Extract the [X, Y] coordinate from the center of the cell holding the provided text.  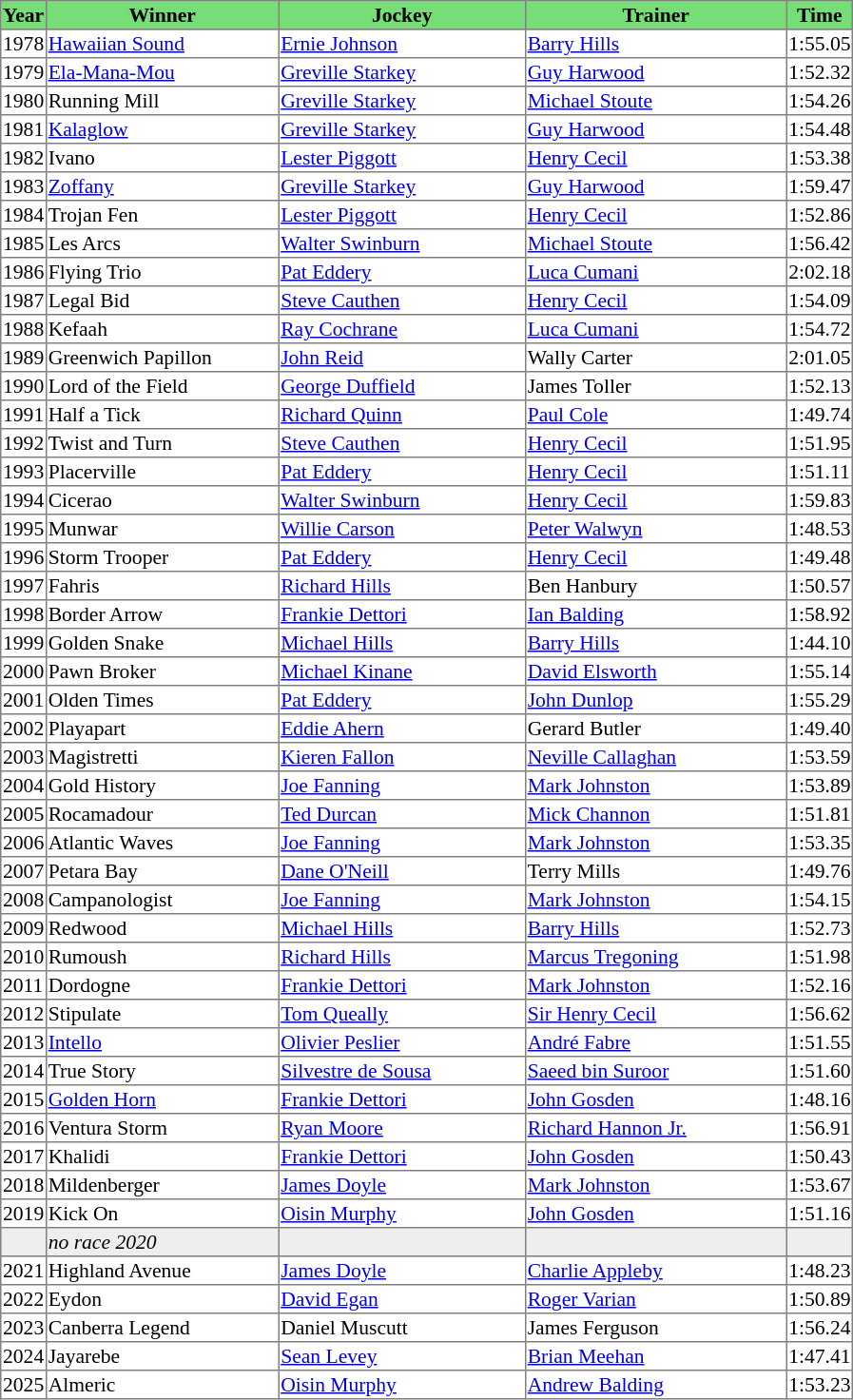
2012 [24, 1014]
2010 [24, 957]
1994 [24, 500]
1:51.98 [820, 957]
2024 [24, 1356]
Redwood [162, 928]
1995 [24, 529]
Twist and Turn [162, 443]
1:54.26 [820, 101]
Pawn Broker [162, 671]
1:51.16 [820, 1214]
True Story [162, 1071]
Campanologist [162, 900]
1:55.05 [820, 44]
Wally Carter [655, 358]
2022 [24, 1299]
1990 [24, 386]
Ivano [162, 158]
John Dunlop [655, 700]
2:01.05 [820, 358]
2009 [24, 928]
1:52.73 [820, 928]
1:56.42 [820, 243]
Kieren Fallon [402, 757]
1:59.83 [820, 500]
Paul Cole [655, 415]
Mildenberger [162, 1185]
Rocamadour [162, 814]
Greenwich Papillon [162, 358]
1987 [24, 301]
Border Arrow [162, 614]
Ted Durcan [402, 814]
Golden Snake [162, 643]
Ela-Mana-Mou [162, 72]
Highland Avenue [162, 1271]
1:52.16 [820, 985]
1:56.91 [820, 1128]
1:54.48 [820, 129]
2002 [24, 729]
1:44.10 [820, 643]
Golden Horn [162, 1099]
1:53.59 [820, 757]
Atlantic Waves [162, 843]
Ben Hanbury [655, 586]
1:53.23 [820, 1385]
James Ferguson [655, 1328]
1982 [24, 158]
2011 [24, 985]
1:51.60 [820, 1071]
no race 2020 [162, 1242]
Stipulate [162, 1014]
1:49.48 [820, 557]
Canberra Legend [162, 1328]
Munwar [162, 529]
Storm Trooper [162, 557]
1986 [24, 272]
Trojan Fen [162, 215]
Playapart [162, 729]
1:51.55 [820, 1042]
Saeed bin Suroor [655, 1071]
Peter Walwyn [655, 529]
Tom Queally [402, 1014]
Dane O'Neill [402, 871]
2016 [24, 1128]
Year [24, 15]
1:49.40 [820, 729]
Time [820, 15]
1996 [24, 557]
Willie Carson [402, 529]
1:59.47 [820, 186]
Ryan Moore [402, 1128]
1:48.16 [820, 1099]
1:51.95 [820, 443]
Kefaah [162, 329]
1993 [24, 472]
Fahris [162, 586]
Olden Times [162, 700]
Placerville [162, 472]
Ian Balding [655, 614]
1:54.09 [820, 301]
Eydon [162, 1299]
1:53.38 [820, 158]
2006 [24, 843]
John Reid [402, 358]
Sean Levey [402, 1356]
1:52.13 [820, 386]
1983 [24, 186]
Terry Mills [655, 871]
Neville Callaghan [655, 757]
Richard Quinn [402, 415]
2000 [24, 671]
Intello [162, 1042]
2019 [24, 1214]
1:50.57 [820, 586]
1:54.72 [820, 329]
2021 [24, 1271]
1:47.41 [820, 1356]
Ray Cochrane [402, 329]
Les Arcs [162, 243]
1978 [24, 44]
Silvestre de Sousa [402, 1071]
Ernie Johnson [402, 44]
1999 [24, 643]
1997 [24, 586]
1998 [24, 614]
Jockey [402, 15]
2023 [24, 1328]
1989 [24, 358]
Sir Henry Cecil [655, 1014]
Jayarebe [162, 1356]
1:56.62 [820, 1014]
1979 [24, 72]
1:55.14 [820, 671]
1991 [24, 415]
2005 [24, 814]
Khalidi [162, 1157]
1981 [24, 129]
Petara Bay [162, 871]
1:49.74 [820, 415]
2008 [24, 900]
Trainer [655, 15]
1:51.81 [820, 814]
Lord of the Field [162, 386]
1:58.92 [820, 614]
1988 [24, 329]
1:50.89 [820, 1299]
2013 [24, 1042]
Winner [162, 15]
2001 [24, 700]
1:53.89 [820, 786]
Marcus Tregoning [655, 957]
Magistretti [162, 757]
1:52.32 [820, 72]
1984 [24, 215]
2018 [24, 1185]
1:52.86 [820, 215]
Almeric [162, 1385]
David Egan [402, 1299]
2017 [24, 1157]
2015 [24, 1099]
2007 [24, 871]
Mick Channon [655, 814]
2003 [24, 757]
Kalaglow [162, 129]
1:53.67 [820, 1185]
George Duffield [402, 386]
1985 [24, 243]
1:54.15 [820, 900]
Hawaiian Sound [162, 44]
1:56.24 [820, 1328]
1:53.35 [820, 843]
Gerard Butler [655, 729]
Flying Trio [162, 272]
Roger Varian [655, 1299]
Richard Hannon Jr. [655, 1128]
Half a Tick [162, 415]
2025 [24, 1385]
James Toller [655, 386]
Kick On [162, 1214]
1:49.76 [820, 871]
Michael Kinane [402, 671]
Ventura Storm [162, 1128]
Cicerao [162, 500]
Andrew Balding [655, 1385]
Running Mill [162, 101]
Charlie Appleby [655, 1271]
Dordogne [162, 985]
David Elsworth [655, 671]
1992 [24, 443]
1:50.43 [820, 1157]
Legal Bid [162, 301]
Rumoush [162, 957]
André Fabre [655, 1042]
Zoffany [162, 186]
1:51.11 [820, 472]
2:02.18 [820, 272]
Brian Meehan [655, 1356]
1:55.29 [820, 700]
2004 [24, 786]
Gold History [162, 786]
Daniel Muscutt [402, 1328]
Olivier Peslier [402, 1042]
1:48.53 [820, 529]
Eddie Ahern [402, 729]
2014 [24, 1071]
1980 [24, 101]
1:48.23 [820, 1271]
